Detect which cell encompasses the target text, then output its (x, y) center coordinate. 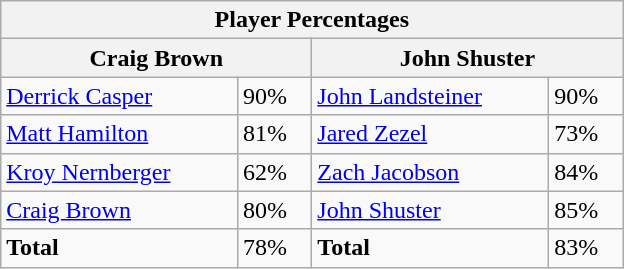
73% (586, 134)
84% (586, 172)
Player Percentages (312, 20)
80% (274, 210)
Kroy Nernberger (120, 172)
Jared Zezel (430, 134)
John Landsteiner (430, 96)
62% (274, 172)
83% (586, 248)
85% (586, 210)
Zach Jacobson (430, 172)
78% (274, 248)
81% (274, 134)
Derrick Casper (120, 96)
Matt Hamilton (120, 134)
